Output the (X, Y) coordinate of the center of the cell containing the given text.  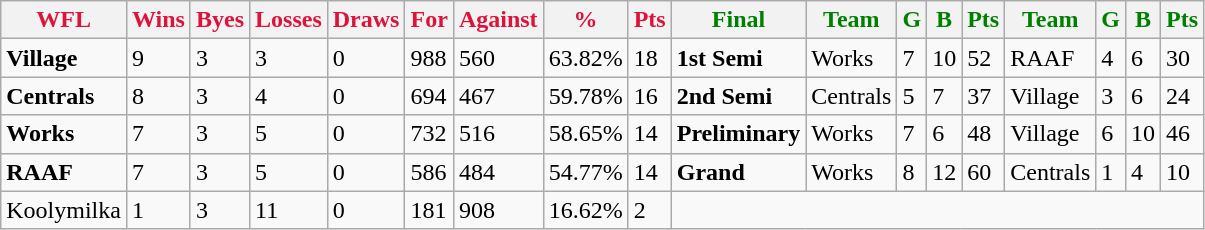
2 (650, 210)
% (586, 20)
Wins (158, 20)
Grand (738, 172)
16 (650, 96)
12 (944, 172)
54.77% (586, 172)
586 (429, 172)
484 (498, 172)
2nd Semi (738, 96)
Byes (220, 20)
46 (1182, 134)
467 (498, 96)
Preliminary (738, 134)
Draws (366, 20)
37 (984, 96)
30 (1182, 58)
For (429, 20)
60 (984, 172)
Koolymilka (64, 210)
63.82% (586, 58)
11 (289, 210)
24 (1182, 96)
9 (158, 58)
1st Semi (738, 58)
48 (984, 134)
560 (498, 58)
18 (650, 58)
988 (429, 58)
694 (429, 96)
732 (429, 134)
181 (429, 210)
516 (498, 134)
52 (984, 58)
Losses (289, 20)
Against (498, 20)
Final (738, 20)
16.62% (586, 210)
59.78% (586, 96)
58.65% (586, 134)
908 (498, 210)
WFL (64, 20)
